Capture the cell that displays the provided text and extract its [X, Y] central coordinate. 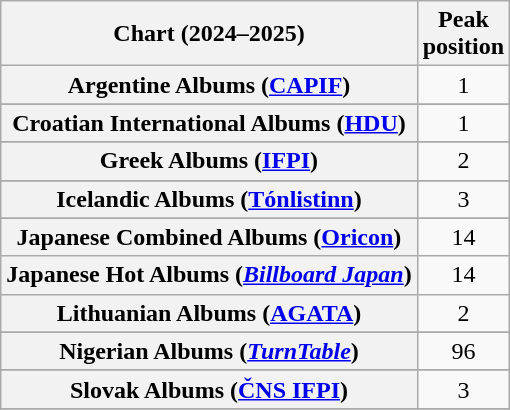
Japanese Hot Albums (Billboard Japan) [209, 275]
96 [463, 351]
Greek Albums (IFPI) [209, 161]
Nigerian Albums (TurnTable) [209, 351]
Japanese Combined Albums (Oricon) [209, 237]
Lithuanian Albums (AGATA) [209, 313]
Slovak Albums (ČNS IFPI) [209, 389]
Peakposition [463, 34]
Chart (2024–2025) [209, 34]
Croatian International Albums (HDU) [209, 123]
Icelandic Albums (Tónlistinn) [209, 199]
Argentine Albums (CAPIF) [209, 85]
